Identify which cell holds the provided text, then report its (x, y) central coordinate. 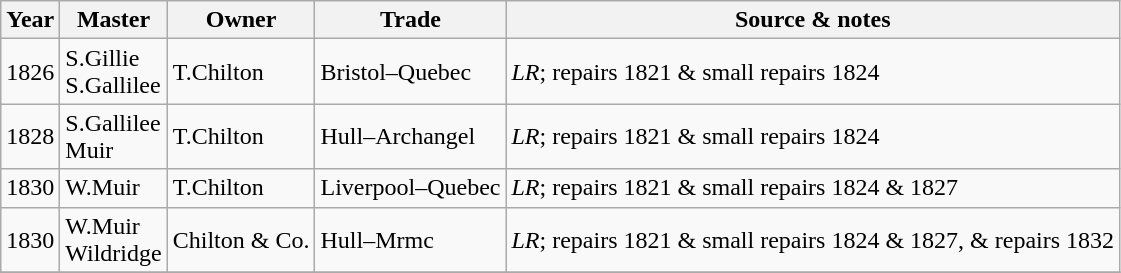
W.Muir (114, 188)
Trade (410, 20)
Hull–Archangel (410, 136)
Year (30, 20)
Source & notes (813, 20)
S.GallileeMuir (114, 136)
Hull–Mrmc (410, 240)
Chilton & Co. (241, 240)
LR; repairs 1821 & small repairs 1824 & 1827, & repairs 1832 (813, 240)
LR; repairs 1821 & small repairs 1824 & 1827 (813, 188)
W.MuirWildridge (114, 240)
1828 (30, 136)
1826 (30, 72)
Bristol–Quebec (410, 72)
Liverpool–Quebec (410, 188)
S.GillieS.Gallilee (114, 72)
Owner (241, 20)
Master (114, 20)
